Determine the [x, y] coordinate at the center of the cell enclosing the given text.  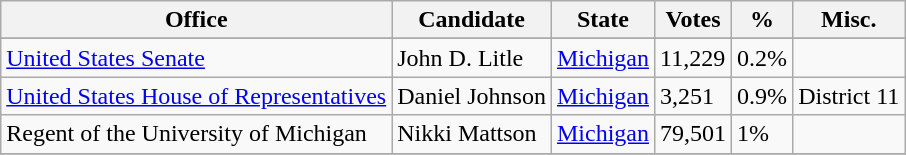
Daniel Johnson [472, 96]
Office [196, 20]
Votes [694, 20]
79,501 [694, 134]
1% [762, 134]
Regent of the University of Michigan [196, 134]
United States Senate [196, 58]
3,251 [694, 96]
State [602, 20]
0.9% [762, 96]
% [762, 20]
District 11 [849, 96]
John D. Litle [472, 58]
11,229 [694, 58]
0.2% [762, 58]
Misc. [849, 20]
Candidate [472, 20]
Nikki Mattson [472, 134]
United States House of Representatives [196, 96]
